Detect which cell encompasses the target text, then output its (x, y) center coordinate. 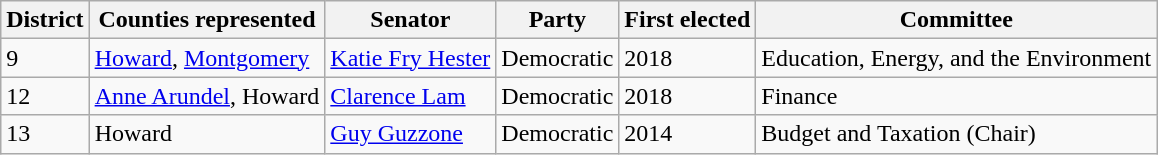
Finance (956, 96)
District (45, 20)
Howard (207, 134)
First elected (688, 20)
Education, Energy, and the Environment (956, 58)
Budget and Taxation (Chair) (956, 134)
Howard, Montgomery (207, 58)
Guy Guzzone (410, 134)
Clarence Lam (410, 96)
12 (45, 96)
Katie Fry Hester (410, 58)
Party (558, 20)
Counties represented (207, 20)
2014 (688, 134)
13 (45, 134)
Anne Arundel, Howard (207, 96)
9 (45, 58)
Senator (410, 20)
Committee (956, 20)
